Identify which cell holds the provided text, then report its [X, Y] central coordinate. 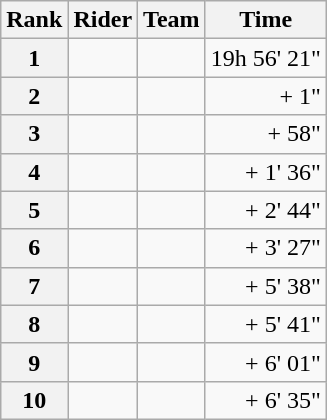
Rank [34, 20]
19h 56' 21" [266, 58]
2 [34, 96]
5 [34, 210]
+ 1" [266, 96]
+ 6' 01" [266, 362]
1 [34, 58]
+ 6' 35" [266, 400]
8 [34, 324]
Team [172, 20]
Time [266, 20]
+ 2' 44" [266, 210]
7 [34, 286]
9 [34, 362]
10 [34, 400]
3 [34, 134]
6 [34, 248]
+ 3' 27" [266, 248]
+ 1' 36" [266, 172]
+ 5' 38" [266, 286]
Rider [103, 20]
+ 58" [266, 134]
+ 5' 41" [266, 324]
4 [34, 172]
